Find where the given text appears and provide that cell's center as [x, y] coordinate. 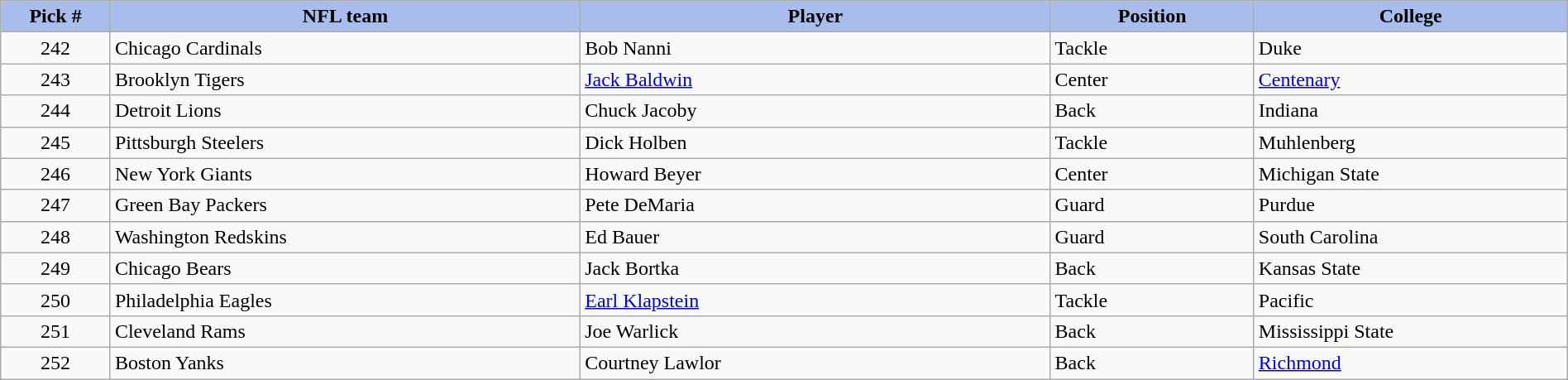
Earl Klapstein [815, 300]
Howard Beyer [815, 174]
Courtney Lawlor [815, 363]
Richmond [1411, 363]
Muhlenberg [1411, 142]
Pete DeMaria [815, 205]
Chuck Jacoby [815, 111]
242 [56, 48]
246 [56, 174]
Duke [1411, 48]
244 [56, 111]
Pick # [56, 17]
Position [1152, 17]
Kansas State [1411, 268]
Indiana [1411, 111]
Pacific [1411, 300]
Green Bay Packers [345, 205]
Centenary [1411, 79]
New York Giants [345, 174]
Joe Warlick [815, 331]
Player [815, 17]
Dick Holben [815, 142]
Washington Redskins [345, 237]
Pittsburgh Steelers [345, 142]
College [1411, 17]
Cleveland Rams [345, 331]
Mississippi State [1411, 331]
249 [56, 268]
Chicago Bears [345, 268]
247 [56, 205]
251 [56, 331]
Michigan State [1411, 174]
Boston Yanks [345, 363]
Brooklyn Tigers [345, 79]
250 [56, 300]
Jack Bortka [815, 268]
252 [56, 363]
NFL team [345, 17]
Philadelphia Eagles [345, 300]
248 [56, 237]
Chicago Cardinals [345, 48]
Bob Nanni [815, 48]
243 [56, 79]
Jack Baldwin [815, 79]
Detroit Lions [345, 111]
Purdue [1411, 205]
Ed Bauer [815, 237]
245 [56, 142]
South Carolina [1411, 237]
